Search for the cell housing the specified text and yield its (X, Y) center coordinate. 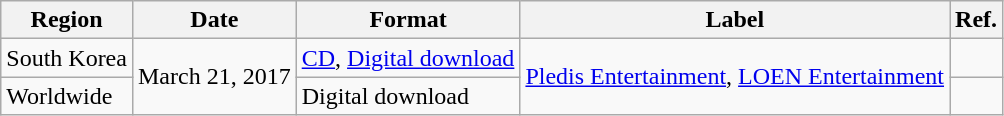
Ref. (976, 20)
CD, Digital download (408, 58)
Digital download (408, 96)
Format (408, 20)
Region (67, 20)
South Korea (67, 58)
Date (214, 20)
Label (735, 20)
Worldwide (67, 96)
March 21, 2017 (214, 77)
Pledis Entertainment, LOEN Entertainment (735, 77)
